Determine the [x, y] coordinate at the center of the cell enclosing the given text.  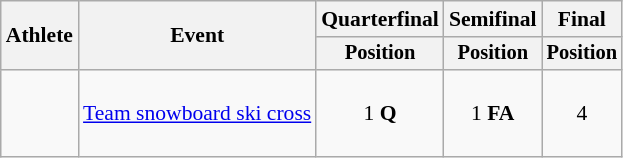
Team snowboard ski cross [197, 114]
4 [582, 114]
1 FA [493, 114]
Event [197, 36]
Semifinal [493, 19]
1 Q [380, 114]
Quarterfinal [380, 19]
Final [582, 19]
Athlete [40, 36]
